Pinpoint the cell where the given text exists, returning its (x, y) midpoint coordinate. 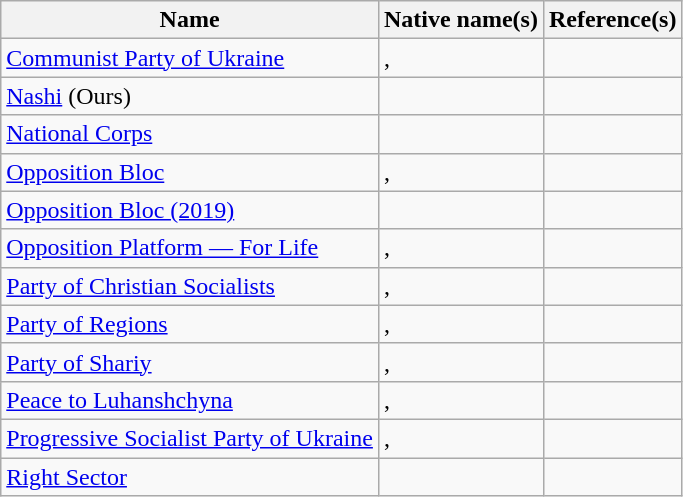
Peace to Luhanshchyna (190, 400)
Opposition Bloc (2019) (190, 210)
Nashi (Ours) (190, 96)
Opposition Bloc (190, 172)
Progressive Socialist Party of Ukraine (190, 438)
Party of Shariy (190, 362)
National Corps (190, 134)
Opposition Platform — For Life (190, 248)
Right Sector (190, 477)
Communist Party of Ukraine (190, 58)
Native name(s) (460, 20)
Party of Regions (190, 324)
Name (190, 20)
Party of Christian Socialists (190, 286)
Reference(s) (612, 20)
